Provide the (x, y) coordinate of the cell's center where the given text is located.  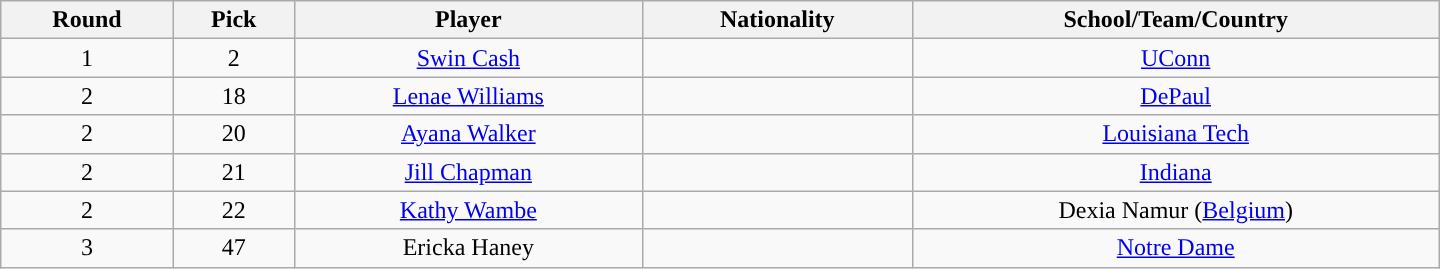
47 (234, 248)
Round (88, 20)
Swin Cash (468, 58)
Indiana (1176, 172)
Player (468, 20)
Ericka Haney (468, 248)
UConn (1176, 58)
Dexia Namur (Belgium) (1176, 210)
Louisiana Tech (1176, 134)
School/Team/Country (1176, 20)
21 (234, 172)
Jill Chapman (468, 172)
3 (88, 248)
Pick (234, 20)
1 (88, 58)
Kathy Wambe (468, 210)
Lenae Williams (468, 96)
22 (234, 210)
18 (234, 96)
DePaul (1176, 96)
Ayana Walker (468, 134)
20 (234, 134)
Notre Dame (1176, 248)
Nationality (777, 20)
